Find where the given text appears and provide that cell's center as (x, y) coordinate. 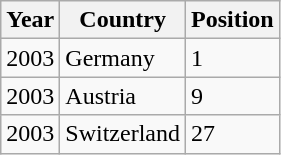
Germany (123, 58)
Position (233, 20)
Year (30, 20)
1 (233, 58)
Country (123, 20)
Austria (123, 96)
27 (233, 134)
9 (233, 96)
Switzerland (123, 134)
